Pinpoint the cell where the given text exists, returning its [X, Y] midpoint coordinate. 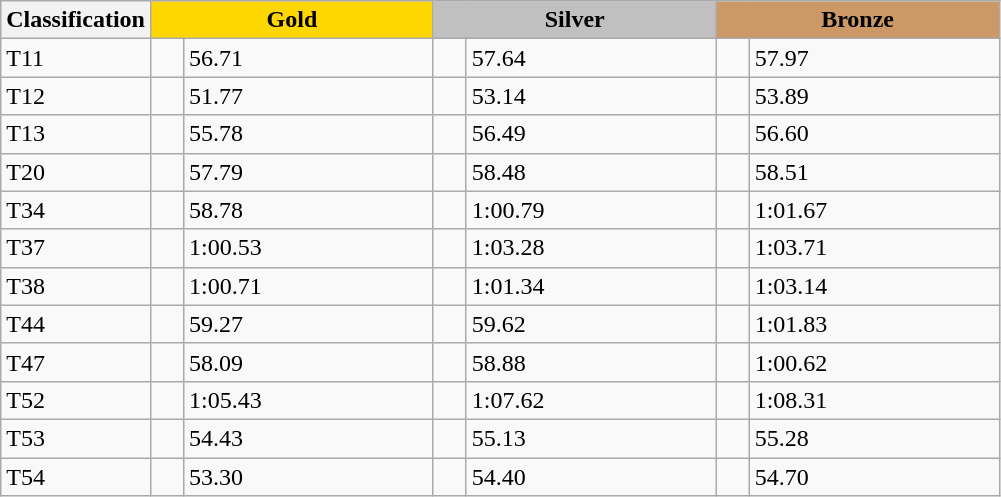
T34 [76, 210]
T44 [76, 324]
53.14 [591, 96]
1:00.62 [874, 362]
54.43 [308, 438]
Classification [76, 20]
56.60 [874, 134]
58.48 [591, 172]
T11 [76, 58]
58.09 [308, 362]
Silver [574, 20]
57.97 [874, 58]
T12 [76, 96]
Gold [292, 20]
T53 [76, 438]
T54 [76, 477]
51.77 [308, 96]
55.78 [308, 134]
Bronze [858, 20]
1:07.62 [591, 400]
53.89 [874, 96]
T52 [76, 400]
1:03.14 [874, 286]
54.70 [874, 477]
1:00.53 [308, 248]
T13 [76, 134]
1:05.43 [308, 400]
1:00.71 [308, 286]
T38 [76, 286]
1:08.31 [874, 400]
59.62 [591, 324]
1:01.83 [874, 324]
1:03.71 [874, 248]
56.71 [308, 58]
1:03.28 [591, 248]
58.51 [874, 172]
57.79 [308, 172]
58.78 [308, 210]
56.49 [591, 134]
T20 [76, 172]
1:00.79 [591, 210]
T37 [76, 248]
57.64 [591, 58]
1:01.67 [874, 210]
T47 [76, 362]
54.40 [591, 477]
59.27 [308, 324]
1:01.34 [591, 286]
53.30 [308, 477]
55.28 [874, 438]
55.13 [591, 438]
58.88 [591, 362]
